Determine the [x, y] coordinate at the center of the cell enclosing the given text.  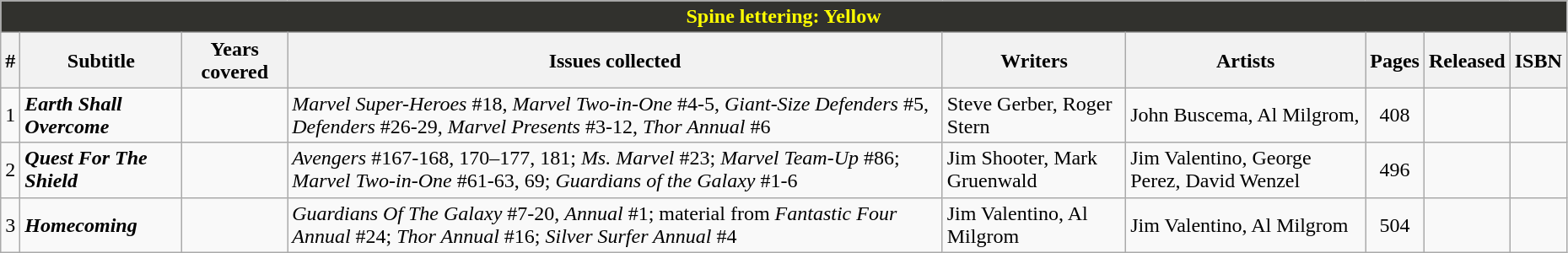
# [10, 61]
Released [1467, 61]
Years covered [234, 61]
1 [10, 115]
Homecoming [101, 224]
2 [10, 170]
408 [1395, 115]
Steve Gerber, Roger Stern [1034, 115]
Guardians Of The Galaxy #7-20, Annual #1; material from Fantastic Four Annual #24; Thor Annual #16; Silver Surfer Annual #4 [616, 224]
Issues collected [616, 61]
Jim Shooter, Mark Gruenwald [1034, 170]
Subtitle [101, 61]
Spine lettering: Yellow [784, 17]
Marvel Super-Heroes #18, Marvel Two-in-One #4-5, Giant-Size Defenders #5, Defenders #26-29, Marvel Presents #3-12, Thor Annual #6 [616, 115]
Jim Valentino, George Perez, David Wenzel [1246, 170]
3 [10, 224]
Earth Shall Overcome [101, 115]
Artists [1246, 61]
Pages [1395, 61]
Quest For The Shield [101, 170]
Avengers #167-168, 170–177, 181; Ms. Marvel #23; Marvel Team-Up #86; Marvel Two-in-One #61-63, 69; Guardians of the Galaxy #1-6 [616, 170]
John Buscema, Al Milgrom, [1246, 115]
496 [1395, 170]
ISBN [1538, 61]
Writers [1034, 61]
504 [1395, 224]
